Search for the cell housing the specified text and yield its (x, y) center coordinate. 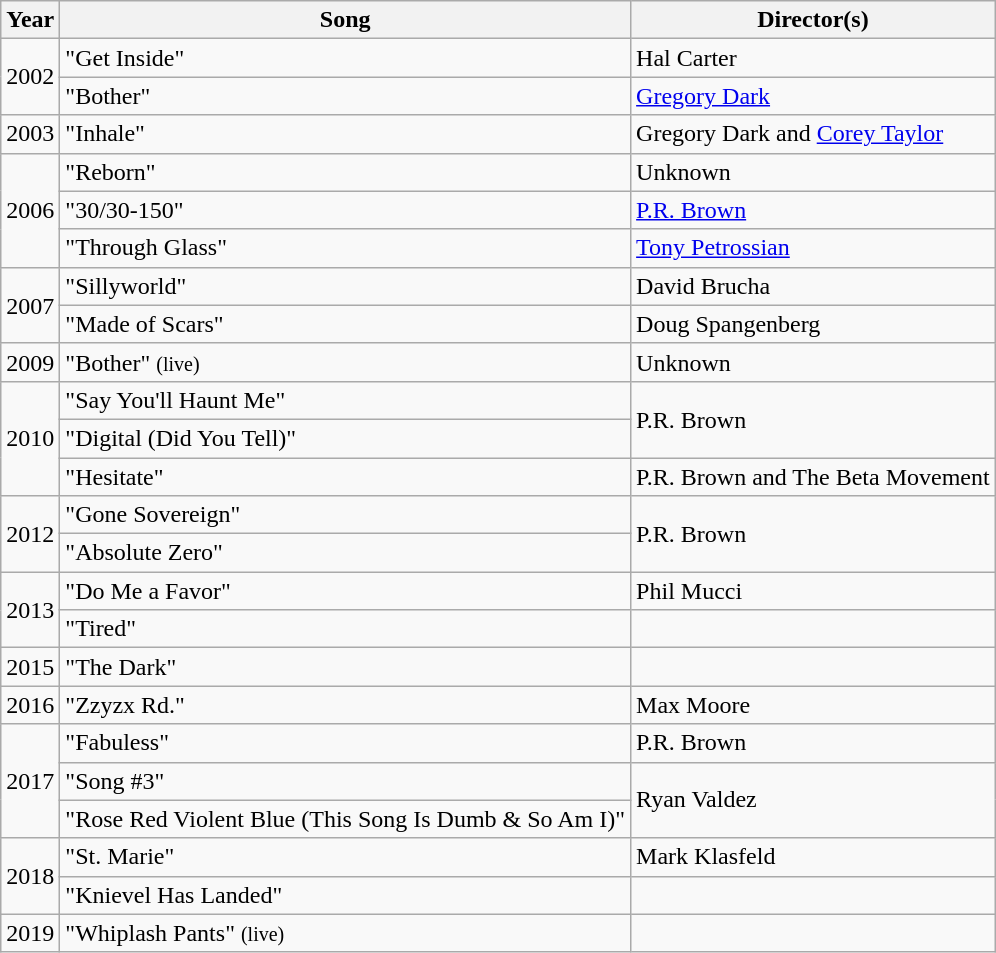
"St. Marie" (346, 857)
2012 (30, 534)
"Reborn" (346, 172)
Hal Carter (814, 58)
2009 (30, 362)
"Hesitate" (346, 477)
Doug Spangenberg (814, 324)
"30/30-150" (346, 210)
2019 (30, 933)
Max Moore (814, 705)
Mark Klasfeld (814, 857)
Director(s) (814, 20)
2007 (30, 305)
2003 (30, 134)
Phil Mucci (814, 591)
2002 (30, 77)
Year (30, 20)
"Get Inside" (346, 58)
Gregory Dark and Corey Taylor (814, 134)
2017 (30, 781)
"Made of Scars" (346, 324)
"Do Me a Favor" (346, 591)
"Absolute Zero" (346, 553)
2006 (30, 210)
"Digital (Did You Tell)" (346, 438)
Ryan Valdez (814, 800)
"Inhale" (346, 134)
David Brucha (814, 286)
"Zzyzx Rd." (346, 705)
P.R. Brown and The Beta Movement (814, 477)
"Song #3" (346, 781)
Tony Petrossian (814, 248)
"Tired" (346, 629)
2013 (30, 610)
Song (346, 20)
"Through Glass" (346, 248)
Gregory Dark (814, 96)
"The Dark" (346, 667)
"Whiplash Pants" (live) (346, 933)
"Sillyworld" (346, 286)
"Knievel Has Landed" (346, 895)
"Gone Sovereign" (346, 515)
"Bother" (346, 96)
2010 (30, 438)
2015 (30, 667)
2018 (30, 876)
"Rose Red Violent Blue (This Song Is Dumb & So Am I)" (346, 819)
2016 (30, 705)
"Say You'll Haunt Me" (346, 400)
"Fabuless" (346, 743)
"Bother" (live) (346, 362)
